Return (x, y) of the center of cell containing provided text 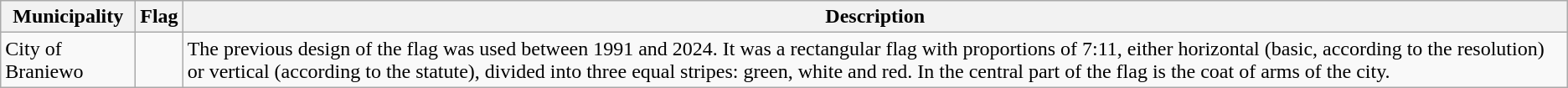
City of Braniewo (69, 60)
Flag (159, 17)
Description (874, 17)
Municipality (69, 17)
